Search for the cell housing the specified text and yield its (X, Y) center coordinate. 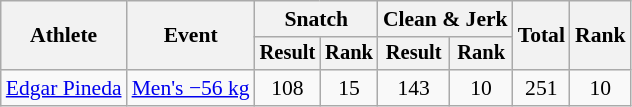
15 (349, 88)
Edgar Pineda (64, 88)
Total (542, 36)
108 (288, 88)
Men's −56 kg (191, 88)
251 (542, 88)
Snatch (316, 19)
Clean & Jerk (446, 19)
143 (414, 88)
Event (191, 36)
Athlete (64, 36)
